Locate the cell with the specified text and output its (x, y) center coordinate. 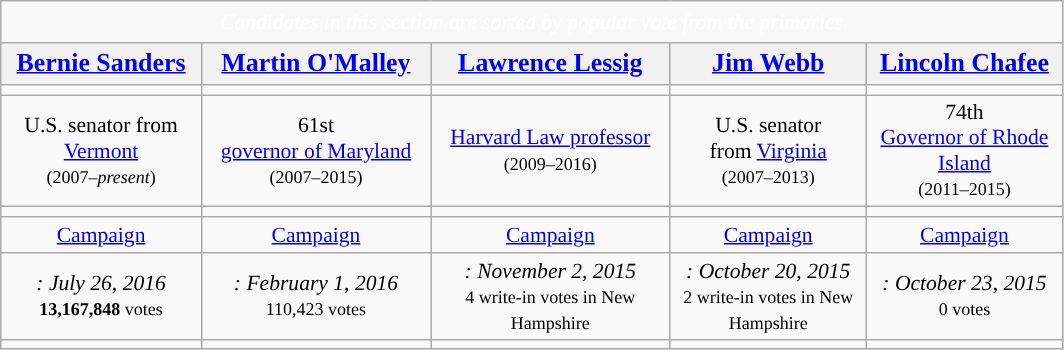
Lawrence Lessig (551, 64)
Bernie Sanders (102, 64)
Harvard Law professor(2009–2016) (551, 151)
Candidates in this section are sorted by popular vote from the primaries (532, 22)
: July 26, 201613,167,848 votes (102, 296)
Lincoln Chafee (964, 64)
U.S. senator from Vermont (2007–present) (102, 151)
: November 2, 20154 write-in votes in New Hampshire (551, 296)
: October 20, 20152 write-in votes in New Hampshire (768, 296)
: October 23, 20150 votes (964, 296)
Jim Webb (768, 64)
Martin O'Malley (316, 64)
U.S. senatorfrom Virginia(2007–2013) (768, 151)
74thGovernor of Rhode Island(2011–2015) (964, 151)
: February 1, 2016110,423 votes (316, 296)
61stgovernor of Maryland(2007–2015) (316, 151)
